Return (x, y) of the center of cell containing provided text 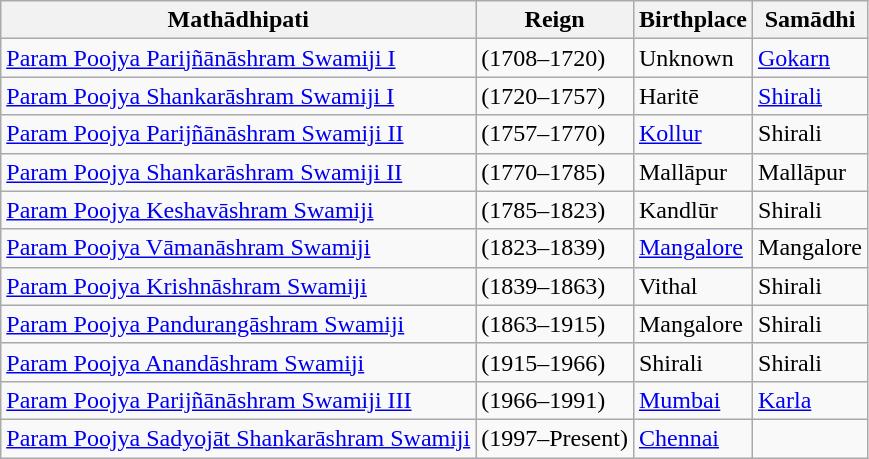
Param Poojya Shankarāshram Swamiji I (238, 96)
Param Poojya Shankarāshram Swamiji II (238, 172)
Param Poojya Parijñānāshram Swamiji III (238, 400)
(1997–Present) (555, 438)
Mumbai (692, 400)
Gokarn (810, 58)
(1863–1915) (555, 324)
Param Poojya Vāmanāshram Swamiji (238, 248)
Birthplace (692, 20)
Param Poojya Anandāshram Swamiji (238, 362)
Reign (555, 20)
(1720–1757) (555, 96)
Param Poojya Parijñānāshram Swamiji I (238, 58)
(1915–1966) (555, 362)
(1839–1863) (555, 286)
Param Poojya Pandurangāshram Swamiji (238, 324)
(1966–1991) (555, 400)
Param Poojya Keshavāshram Swamiji (238, 210)
Mathādhipati (238, 20)
Unknown (692, 58)
Param Poojya Sadyojāt Shankarāshram Swamiji (238, 438)
(1770–1785) (555, 172)
Samādhi (810, 20)
(1757–1770) (555, 134)
Kollur (692, 134)
Param Poojya Parijñānāshram Swamiji II (238, 134)
Param Poojya Krishnāshram Swamiji (238, 286)
Chennai (692, 438)
(1785–1823) (555, 210)
(1823–1839) (555, 248)
Karla (810, 400)
(1708–1720) (555, 58)
Kandlūr (692, 210)
Haritē (692, 96)
Vithal (692, 286)
